Identify which cell holds the provided text, then report its [X, Y] central coordinate. 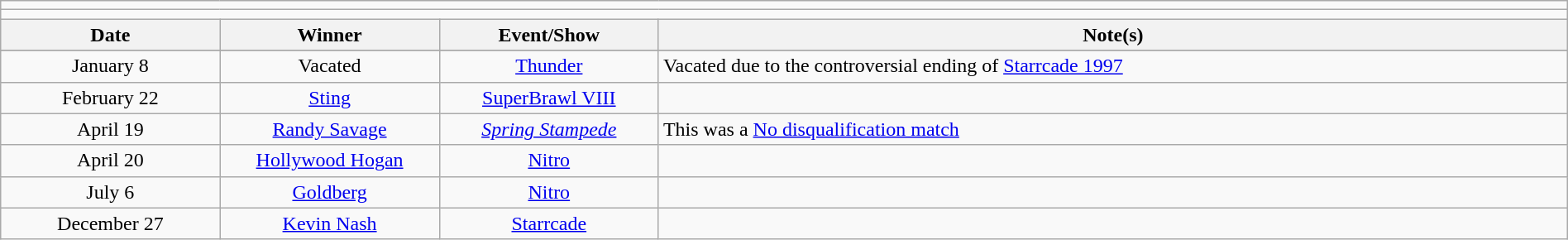
Thunder [549, 66]
Kevin Nash [329, 223]
Hollywood Hogan [329, 161]
April 20 [111, 161]
Starrcade [549, 223]
July 6 [111, 192]
Winner [329, 35]
Vacated due to the controversial ending of Starrcade 1997 [1113, 66]
This was a No disqualification match [1113, 129]
Goldberg [329, 192]
Date [111, 35]
December 27 [111, 223]
SuperBrawl VIII [549, 98]
January 8 [111, 66]
Randy Savage [329, 129]
April 19 [111, 129]
Spring Stampede [549, 129]
February 22 [111, 98]
Event/Show [549, 35]
Note(s) [1113, 35]
Vacated [329, 66]
Sting [329, 98]
